Return the [x, y] coordinate for the center point of the cell that contains the specified text.  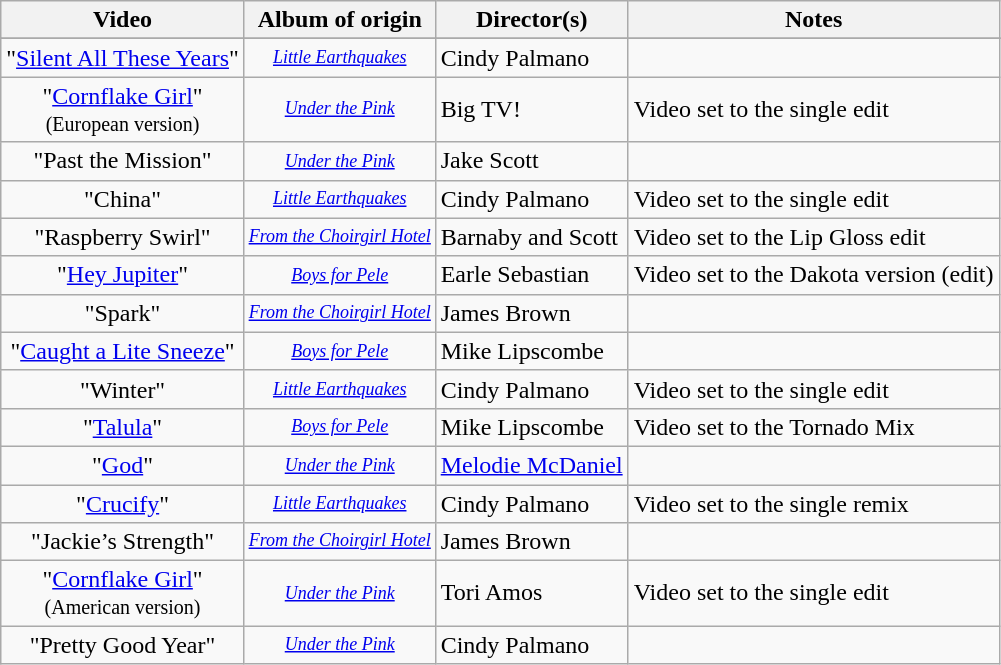
Director(s) [532, 20]
Video set to the Lip Gloss edit [814, 237]
Earle Sebastian [532, 275]
"Pretty Good Year" [123, 645]
"Caught a Lite Sneeze" [123, 351]
Album of origin [340, 20]
"God" [123, 465]
"Past the Mission" [123, 161]
Video [123, 20]
"Jackie’s Strength" [123, 542]
"Hey Jupiter" [123, 275]
Barnaby and Scott [532, 237]
"Raspberry Swirl" [123, 237]
Video set to the Dakota version (edit) [814, 275]
Big TV! [532, 110]
"Crucify" [123, 503]
"China" [123, 199]
"Talula" [123, 427]
"Silent All These Years" [123, 58]
"Winter" [123, 389]
Melodie McDaniel [532, 465]
"Spark" [123, 313]
Notes [814, 20]
Video set to the single remix [814, 503]
Tori Amos [532, 594]
"Cornflake Girl" (European version) [123, 110]
Jake Scott [532, 161]
Video set to the Tornado Mix [814, 427]
"Cornflake Girl" (American version) [123, 594]
